Identify which cell holds the provided text, then report its [X, Y] central coordinate. 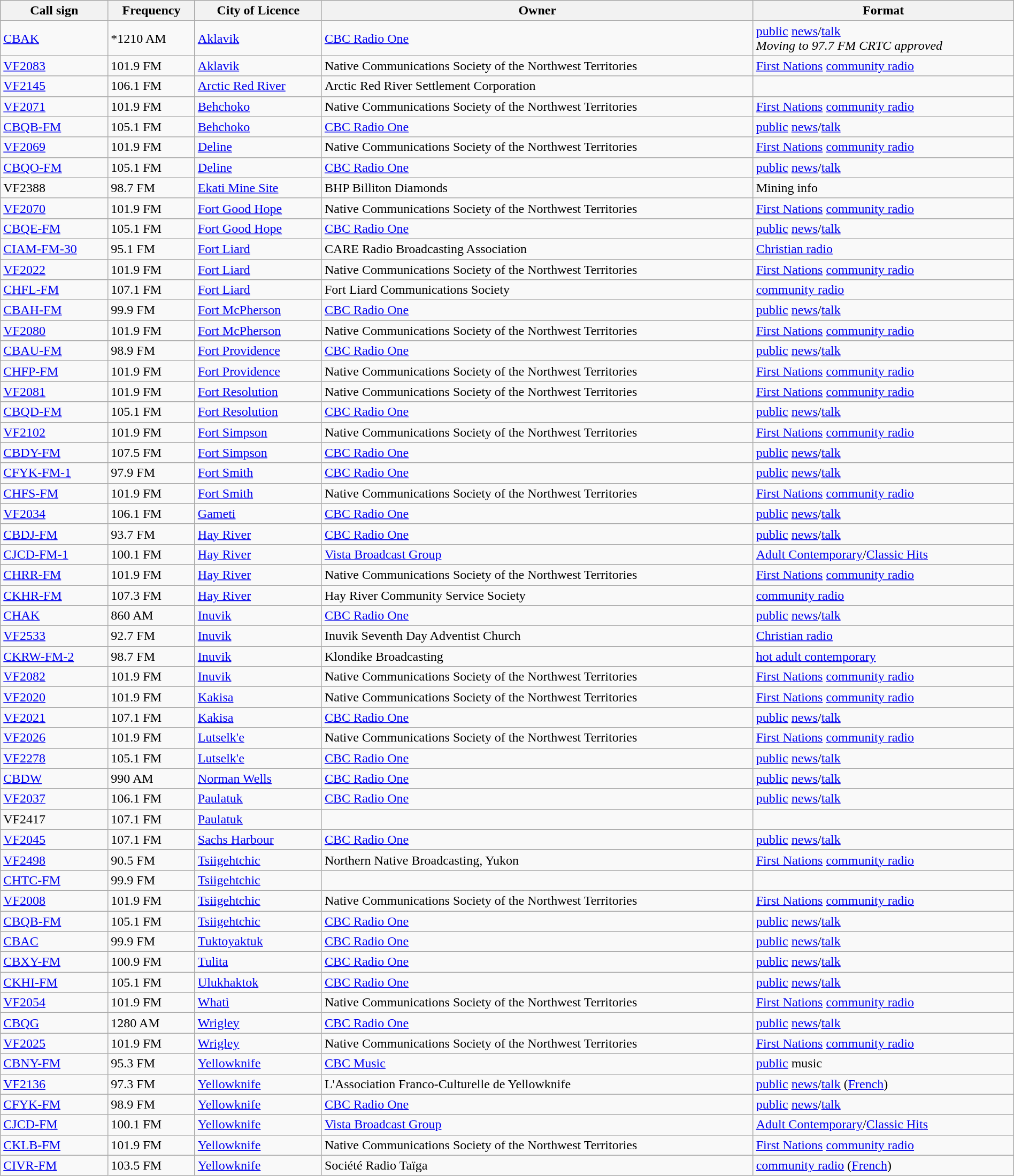
Arctic Red River [258, 86]
Owner [537, 11]
Tuktoyaktuk [258, 942]
VF2081 [55, 392]
CBAC [55, 942]
VF2145 [55, 86]
CIAM-FM-30 [55, 249]
CHFL-FM [55, 290]
CKHI-FM [55, 982]
Hay River Community Service Society [537, 595]
CBDJ-FM [55, 534]
VF2020 [55, 697]
CFYK-FM-1 [55, 473]
public news/talk (French) [884, 1084]
L'Association Franco-Culturelle de Yellowknife [537, 1084]
100.9 FM [151, 962]
990 AM [151, 778]
Tulita [258, 962]
*1210 AM [151, 39]
107.5 FM [151, 453]
CIVR-FM [55, 1165]
VF2083 [55, 66]
VF2037 [55, 799]
103.5 FM [151, 1165]
CBNY-FM [55, 1064]
VF2026 [55, 738]
VF2034 [55, 514]
community radio (French) [884, 1165]
Ekati Mine Site [258, 188]
VF2021 [55, 717]
VF2102 [55, 432]
Frequency [151, 11]
VF2136 [55, 1084]
CHTC-FM [55, 880]
Ulukhaktok [258, 982]
public music [884, 1064]
VF2069 [55, 147]
CBDY-FM [55, 453]
Call sign [55, 11]
97.3 FM [151, 1084]
860 AM [151, 616]
hot adult contemporary [884, 656]
BHP Billiton Diamonds [537, 188]
CHFS-FM [55, 493]
CBAK [55, 39]
CHRR-FM [55, 575]
90.5 FM [151, 860]
Northern Native Broadcasting, Yukon [537, 860]
CKLB-FM [55, 1145]
CBXY-FM [55, 962]
1280 AM [151, 1023]
VF2498 [55, 860]
Inuvik Seventh Day Adventist Church [537, 636]
CBAH-FM [55, 310]
VF2082 [55, 677]
VF2022 [55, 269]
CHFP-FM [55, 371]
Fort Liard Communications Society [537, 290]
95.1 FM [151, 249]
CBDW [55, 778]
City of Licence [258, 11]
VF2025 [55, 1043]
Gameti [258, 514]
97.9 FM [151, 473]
95.3 FM [151, 1064]
Arctic Red River Settlement Corporation [537, 86]
VF2417 [55, 819]
VF2388 [55, 188]
VF2070 [55, 208]
CBQD-FM [55, 412]
CBC Music [537, 1064]
93.7 FM [151, 534]
VF2278 [55, 758]
VF2071 [55, 106]
CKHR-FM [55, 595]
Whatì [258, 1003]
107.3 FM [151, 595]
Sachs Harbour [258, 839]
CBQE-FM [55, 228]
VF2008 [55, 900]
VF2045 [55, 839]
CHAK [55, 616]
VF2080 [55, 331]
CJCD-FM [55, 1125]
CJCD-FM-1 [55, 554]
CBAU-FM [55, 351]
CBQO-FM [55, 167]
92.7 FM [151, 636]
VF2533 [55, 636]
Société Radio Taïga [537, 1165]
Format [884, 11]
VF2054 [55, 1003]
Klondike Broadcasting [537, 656]
CARE Radio Broadcasting Association [537, 249]
Norman Wells [258, 778]
CBQG [55, 1023]
public news/talkMoving to 97.7 FM CRTC approved [884, 39]
CFYK-FM [55, 1104]
CKRW-FM-2 [55, 656]
Mining info [884, 188]
